Extract the [X, Y] coordinate from the center of the cell holding the provided text.  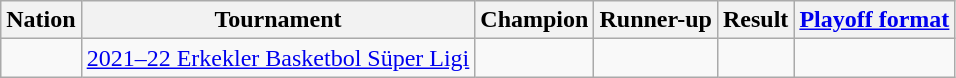
Playoff format [874, 20]
Nation [41, 20]
Result [755, 20]
Tournament [278, 20]
Champion [534, 20]
Runner-up [656, 20]
2021–22 Erkekler Basketbol Süper Ligi [278, 58]
